Capture the cell that displays the provided text and extract its [X, Y] central coordinate. 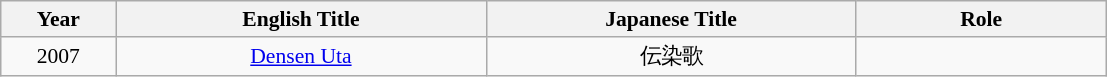
English Title [301, 19]
Densen Uta [301, 56]
伝染歌 [671, 56]
Japanese Title [671, 19]
2007 [58, 56]
Role [981, 19]
Year [58, 19]
